Return the (x, y) coordinate for the center point of the cell that contains the specified text.  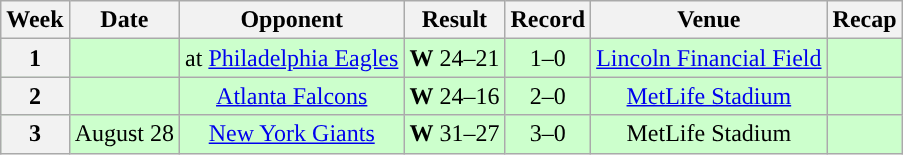
3–0 (548, 134)
W 24–21 (454, 58)
3 (35, 134)
1 (35, 58)
Opponent (292, 20)
W 24–16 (454, 96)
Venue (709, 20)
at Philadelphia Eagles (292, 58)
Lincoln Financial Field (709, 58)
Recap (864, 20)
Date (124, 20)
2–0 (548, 96)
Record (548, 20)
Atlanta Falcons (292, 96)
August 28 (124, 134)
1–0 (548, 58)
New York Giants (292, 134)
Week (35, 20)
Result (454, 20)
W 31–27 (454, 134)
2 (35, 96)
